For the text-containing cell, return its midpoint in (x, y) coordinate format. 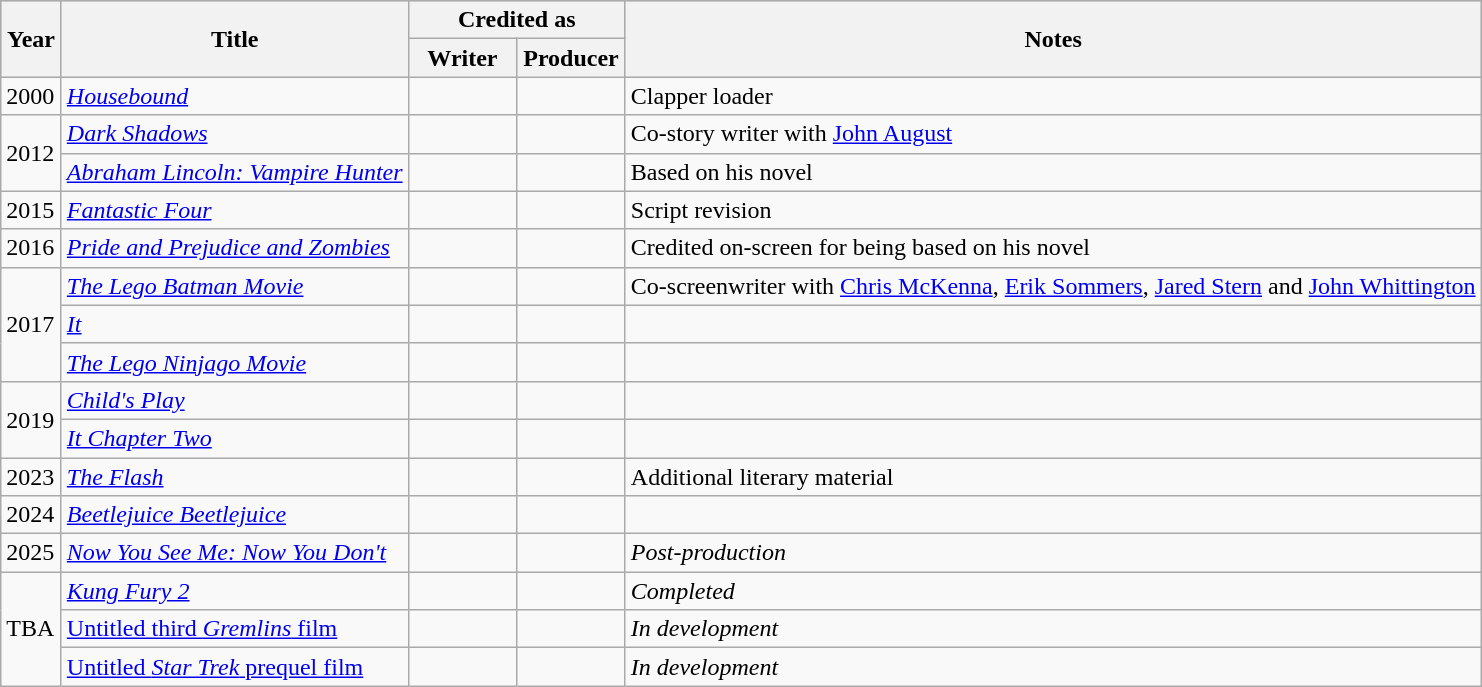
2025 (32, 553)
Additional literary material (1053, 477)
Fantastic Four (234, 210)
Writer (462, 58)
Untitled Star Trek prequel film (234, 667)
2000 (32, 96)
Post-production (1053, 553)
Co-screenwriter with Chris McKenna, Erik Sommers, Jared Stern and John Whittington (1053, 286)
2015 (32, 210)
2023 (32, 477)
The Flash (234, 477)
Year (32, 39)
Credited on-screen for being based on his novel (1053, 248)
2012 (32, 153)
It Chapter Two (234, 438)
Kung Fury 2 (234, 591)
The Lego Batman Movie (234, 286)
2017 (32, 324)
2024 (32, 515)
2019 (32, 419)
TBA (32, 629)
Co-story writer with John August (1053, 134)
Dark Shadows (234, 134)
Now You See Me: Now You Don't (234, 553)
Based on his novel (1053, 172)
Producer (572, 58)
Beetlejuice Beetlejuice (234, 515)
Untitled third Gremlins film (234, 629)
2016 (32, 248)
Title (234, 39)
Housebound (234, 96)
Credited as (516, 20)
Completed (1053, 591)
Notes (1053, 39)
The Lego Ninjago Movie (234, 362)
Child's Play (234, 400)
It (234, 324)
Pride and Prejudice and Zombies (234, 248)
Abraham Lincoln: Vampire Hunter (234, 172)
Script revision (1053, 210)
Clapper loader (1053, 96)
